Detect which cell encompasses the target text, then output its (x, y) center coordinate. 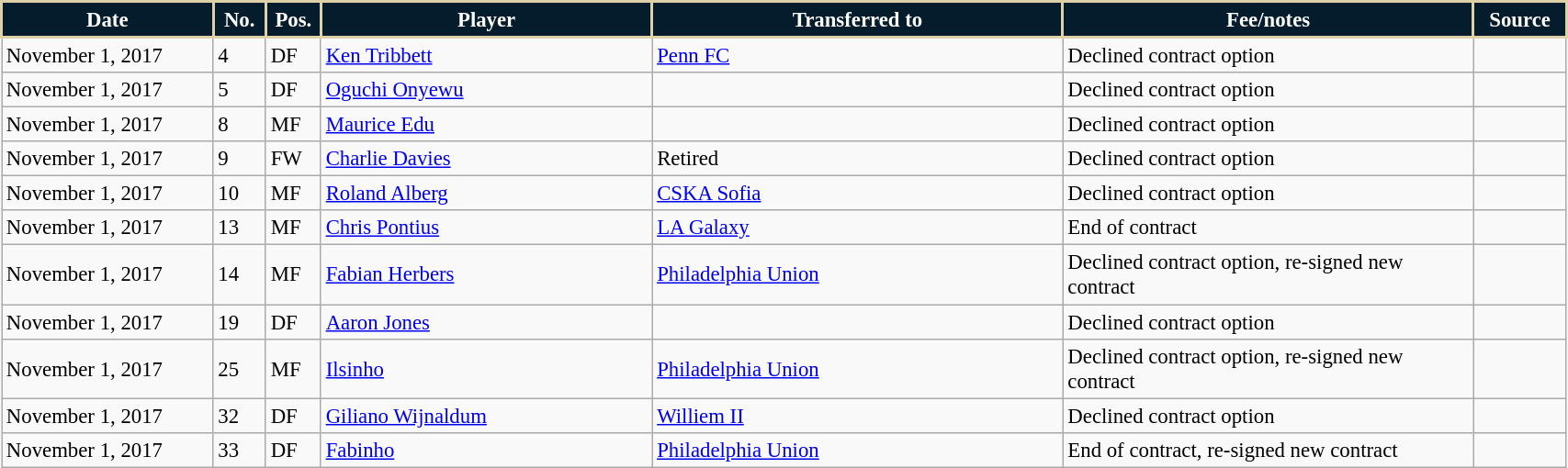
10 (239, 194)
Penn FC (858, 55)
32 (239, 416)
Fabian Herbers (487, 275)
Aaron Jones (487, 322)
LA Galaxy (858, 228)
Date (108, 20)
25 (239, 369)
19 (239, 322)
Ken Tribbett (487, 55)
Charlie Davies (487, 159)
14 (239, 275)
9 (239, 159)
8 (239, 125)
Roland Alberg (487, 194)
Ilsinho (487, 369)
Chris Pontius (487, 228)
FW (293, 159)
Giliano Wijnaldum (487, 416)
Transferred to (858, 20)
Retired (858, 159)
13 (239, 228)
33 (239, 450)
Player (487, 20)
Fabinho (487, 450)
Oguchi Onyewu (487, 90)
Pos. (293, 20)
CSKA Sofia (858, 194)
Williem II (858, 416)
4 (239, 55)
End of contract (1268, 228)
Fee/notes (1268, 20)
End of contract, re-signed new contract (1268, 450)
No. (239, 20)
5 (239, 90)
Source (1519, 20)
Maurice Edu (487, 125)
